Return the (X, Y) coordinate for the center point of the cell that contains the specified text.  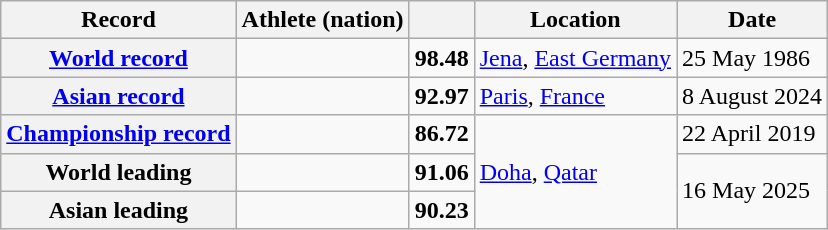
World record (118, 58)
Jena, East Germany (575, 58)
98.48 (442, 58)
Date (752, 20)
91.06 (442, 172)
Record (118, 20)
16 May 2025 (752, 191)
22 April 2019 (752, 134)
Asian leading (118, 210)
92.97 (442, 96)
Doha, Qatar (575, 172)
Location (575, 20)
World leading (118, 172)
Athlete (nation) (322, 20)
90.23 (442, 210)
Championship record (118, 134)
Asian record (118, 96)
8 August 2024 (752, 96)
25 May 1986 (752, 58)
86.72 (442, 134)
Paris, France (575, 96)
